Detect which cell encompasses the target text, then output its [x, y] center coordinate. 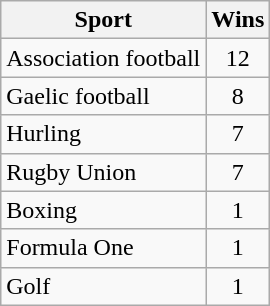
Boxing [104, 210]
Rugby Union [104, 172]
Sport [104, 20]
8 [238, 96]
Golf [104, 286]
12 [238, 58]
Gaelic football [104, 96]
Hurling [104, 134]
Wins [238, 20]
Formula One [104, 248]
Association football [104, 58]
